Detect which cell encompasses the target text, then output its [X, Y] center coordinate. 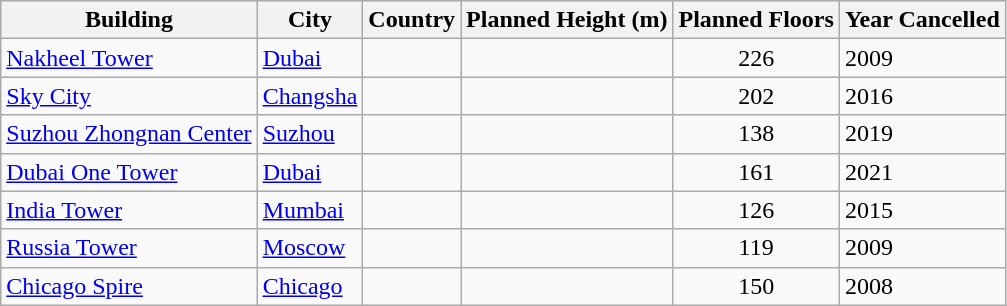
India Tower [129, 210]
Moscow [310, 248]
Changsha [310, 96]
Suzhou [310, 134]
Building [129, 20]
2019 [922, 134]
2015 [922, 210]
126 [756, 210]
Mumbai [310, 210]
226 [756, 58]
Russia Tower [129, 248]
Dubai One Tower [129, 172]
2016 [922, 96]
202 [756, 96]
119 [756, 248]
Nakheel Tower [129, 58]
Suzhou Zhongnan Center [129, 134]
Sky City [129, 96]
Country [412, 20]
Chicago Spire [129, 286]
Chicago [310, 286]
2021 [922, 172]
City [310, 20]
150 [756, 286]
Year Cancelled [922, 20]
161 [756, 172]
2008 [922, 286]
Planned Floors [756, 20]
138 [756, 134]
Planned Height (m) [567, 20]
